Search for the cell housing the specified text and yield its [x, y] center coordinate. 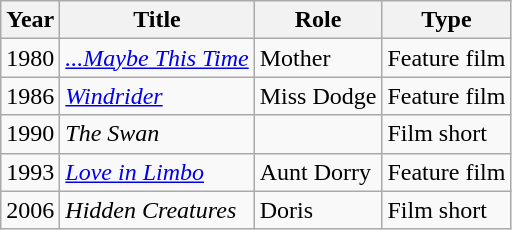
1990 [30, 134]
Role [318, 20]
1980 [30, 58]
Doris [318, 210]
...Maybe This Time [157, 58]
1993 [30, 172]
Year [30, 20]
Title [157, 20]
Miss Dodge [318, 96]
The Swan [157, 134]
Windrider [157, 96]
Love in Limbo [157, 172]
Aunt Dorry [318, 172]
Hidden Creatures [157, 210]
Mother [318, 58]
1986 [30, 96]
2006 [30, 210]
Type [446, 20]
